Search for the cell housing the specified text and yield its (x, y) center coordinate. 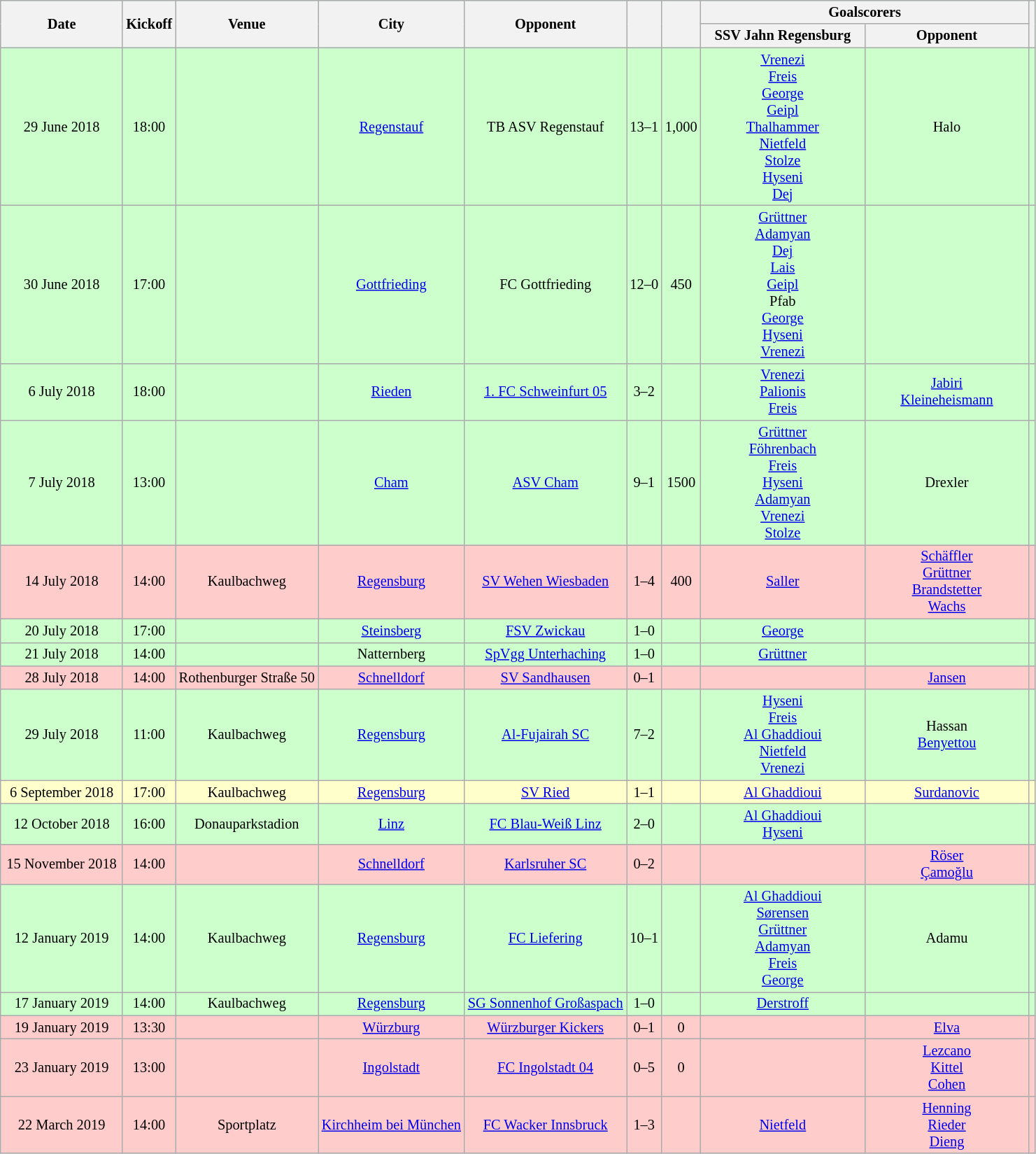
Sportplatz (247, 1125)
Hassan Benyettou (947, 735)
14 July 2018 (62, 582)
30 June 2018 (62, 284)
Elva (947, 1027)
Röser Çamoğlu (947, 864)
Rieden (392, 392)
Al-Fujairah SC (546, 735)
1–3 (644, 1125)
12 October 2018 (62, 824)
SV Wehen Wiesbaden (546, 582)
Saller (782, 582)
13–1 (644, 127)
0–2 (644, 864)
Würzburg (392, 1027)
Jabiri Kleineheismann (947, 392)
Date (62, 24)
3–2 (644, 392)
SV Sandhausen (546, 677)
FSV Zwickau (546, 631)
Halo (947, 127)
1–4 (644, 582)
Lezcano Kittel Cohen (947, 1067)
Natternberg (392, 654)
7–2 (644, 735)
Cham (392, 483)
Linz (392, 824)
9–1 (644, 483)
Grüttner Adamyan Dej Lais Geipl Pfab George Hyseni Vrenezi (782, 284)
11:00 (148, 735)
Jansen (947, 677)
22 March 2019 (62, 1125)
12–0 (644, 284)
15 November 2018 (62, 864)
SpVgg Unterhaching (546, 654)
Hyseni Freis Al Ghaddioui Nietfeld Vrenezi (782, 735)
Henning Rieder Dieng (947, 1125)
21 July 2018 (62, 654)
Rothenburger Straße 50 (247, 677)
Nietfeld (782, 1125)
Grüttner (782, 654)
13:30 (148, 1027)
17 January 2019 (62, 1004)
Al Ghaddioui (782, 792)
Vrenezi Freis George Geipl Thalhammer Nietfeld Stolze Hyseni Dej (782, 127)
29 June 2018 (62, 127)
Surdanovic (947, 792)
2–0 (644, 824)
SG Sonnenhof Großaspach (546, 1004)
Kirchheim bei München (392, 1125)
1500 (681, 483)
Donauparkstadion (247, 824)
Goalscorers (865, 12)
29 July 2018 (62, 735)
7 July 2018 (62, 483)
Vrenezi Palionis Freis (782, 392)
Würzburger Kickers (546, 1027)
23 January 2019 (62, 1067)
SV Ried (546, 792)
Gottfrieding (392, 284)
FC Gottfrieding (546, 284)
19 January 2019 (62, 1027)
400 (681, 582)
28 July 2018 (62, 677)
TB ASV Regenstauf (546, 127)
Adamu (947, 938)
1,000 (681, 127)
City (392, 24)
Ingolstadt (392, 1067)
FC Wacker Innsbruck (546, 1125)
Derstroff (782, 1004)
ASV Cham (546, 483)
Karlsruher SC (546, 864)
20 July 2018 (62, 631)
0–5 (644, 1067)
Al Ghaddioui Sørensen Grüttner Adamyan Freis George (782, 938)
6 September 2018 (62, 792)
Schäffler Grüttner Brandstetter Wachs (947, 582)
Regenstauf (392, 127)
FC Liefering (546, 938)
450 (681, 284)
10–1 (644, 938)
FC Blau-Weiß Linz (546, 824)
1–1 (644, 792)
16:00 (148, 824)
6 July 2018 (62, 392)
Drexler (947, 483)
1. FC Schweinfurt 05 (546, 392)
Kickoff (148, 24)
Steinsberg (392, 631)
George (782, 631)
FC Ingolstadt 04 (546, 1067)
12 January 2019 (62, 938)
SSV Jahn Regensburg (782, 36)
Al Ghaddioui Hyseni (782, 824)
Venue (247, 24)
Grüttner Föhrenbach Freis Hyseni Adamyan Vrenezi Stolze (782, 483)
